Find where the given text appears and provide that cell's center as [x, y] coordinate. 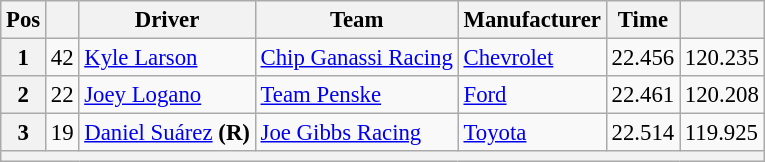
3 [24, 133]
Driver [167, 20]
120.208 [722, 95]
22.456 [642, 58]
22.461 [642, 95]
120.235 [722, 58]
119.925 [722, 133]
Chip Ganassi Racing [356, 58]
Joey Logano [167, 95]
1 [24, 58]
Team [356, 20]
Daniel Suárez (R) [167, 133]
Joe Gibbs Racing [356, 133]
22 [62, 95]
Manufacturer [532, 20]
2 [24, 95]
19 [62, 133]
22.514 [642, 133]
Time [642, 20]
Team Penske [356, 95]
Pos [24, 20]
Toyota [532, 133]
Kyle Larson [167, 58]
Chevrolet [532, 58]
42 [62, 58]
Ford [532, 95]
